Locate the cell with the specified text and output its [x, y] center coordinate. 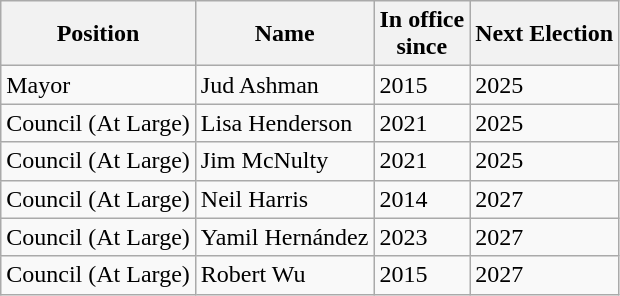
Robert Wu [284, 275]
Jud Ashman [284, 85]
Position [98, 34]
Yamil Hernández [284, 237]
In officesince [422, 34]
Name [284, 34]
Mayor [98, 85]
Lisa Henderson [284, 123]
2014 [422, 199]
Neil Harris [284, 199]
Jim McNulty [284, 161]
Next Election [544, 34]
2023 [422, 237]
